For the text-containing cell, return its midpoint in (x, y) coordinate format. 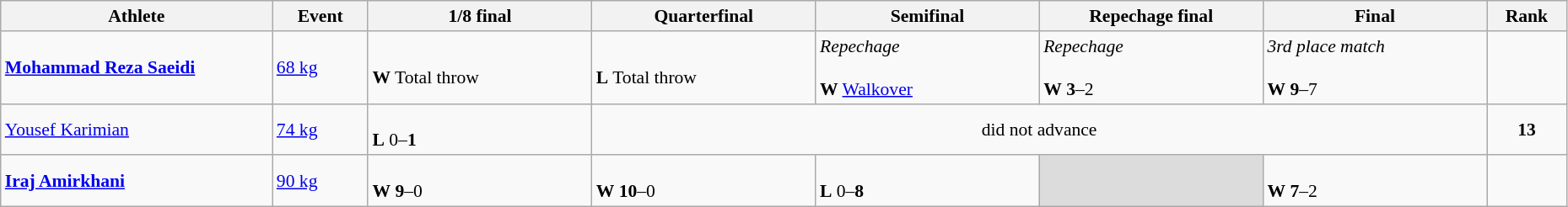
Final (1375, 16)
Quarterfinal (703, 16)
did not advance (1039, 130)
L 0–1 (479, 130)
68 kg (321, 67)
W 10–0 (703, 182)
L Total throw (703, 67)
Event (321, 16)
3rd place matchW 9–7 (1375, 67)
W 9–0 (479, 182)
Semifinal (928, 16)
Athlete (137, 16)
90 kg (321, 182)
Yousef Karimian (137, 130)
W 7–2 (1375, 182)
RepechageW 3–2 (1150, 67)
RepechageW Walkover (928, 67)
Repechage final (1150, 16)
74 kg (321, 130)
1/8 final (479, 16)
13 (1527, 130)
Iraj Amirkhani (137, 182)
Rank (1527, 16)
W Total throw (479, 67)
Mohammad Reza Saeidi (137, 67)
L 0–8 (928, 182)
